From the cell containing the given text, extract its center point as [X, Y] coordinate. 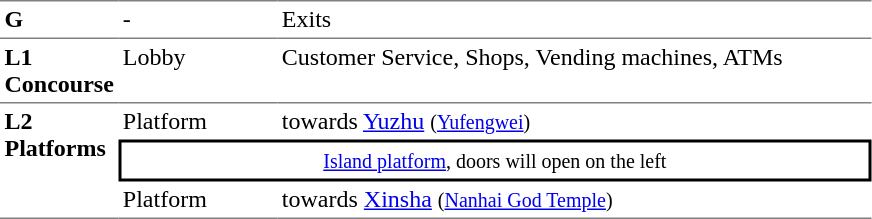
Lobby [198, 71]
G [59, 19]
towards Yuzhu (Yufengwei) [574, 122]
Island platform, doors will open on the left [494, 161]
Customer Service, Shops, Vending machines, ATMs [574, 71]
- [198, 19]
L1Concourse [59, 71]
Exits [574, 19]
Platform [198, 122]
